Pinpoint the cell where the given text exists, returning its (X, Y) midpoint coordinate. 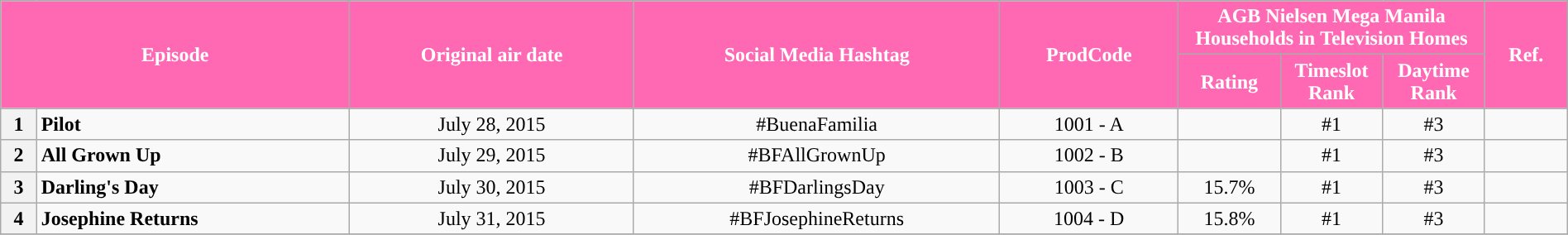
3 (18, 187)
Social Media Hashtag (816, 55)
15.8% (1230, 218)
Original air date (492, 55)
#BFAllGrownUp (816, 156)
Pilot (194, 124)
July 28, 2015 (492, 124)
1001 - A (1089, 124)
July 29, 2015 (492, 156)
15.7% (1230, 187)
Darling's Day (194, 187)
Episode (175, 55)
#BuenaFamilia (816, 124)
Timeslot Rank (1331, 81)
1 (18, 124)
4 (18, 218)
Daytime Rank (1434, 81)
Josephine Returns (194, 218)
2 (18, 156)
1003 - C (1089, 187)
#BFJosephineReturns (816, 218)
July 30, 2015 (492, 187)
1004 - D (1089, 218)
AGB Nielsen Mega Manila Households in Television Homes (1331, 28)
ProdCode (1089, 55)
#BFDarlingsDay (816, 187)
1002 - B (1089, 156)
July 31, 2015 (492, 218)
Ref. (1526, 55)
All Grown Up (194, 156)
Rating (1230, 81)
